Pinpoint the cell where the given text exists, returning its (X, Y) midpoint coordinate. 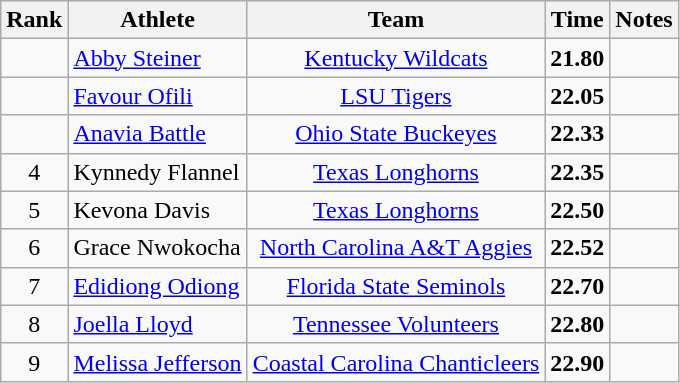
LSU Tigers (396, 96)
Anavia Battle (158, 134)
22.80 (578, 324)
5 (34, 210)
Kevona Davis (158, 210)
6 (34, 248)
Time (578, 20)
Edidiong Odiong (158, 286)
Notes (644, 20)
Melissa Jefferson (158, 362)
Abby Steiner (158, 58)
22.35 (578, 172)
7 (34, 286)
22.90 (578, 362)
21.80 (578, 58)
9 (34, 362)
Kentucky Wildcats (396, 58)
Joella Lloyd (158, 324)
22.52 (578, 248)
8 (34, 324)
Rank (34, 20)
Grace Nwokocha (158, 248)
22.33 (578, 134)
Coastal Carolina Chanticleers (396, 362)
Ohio State Buckeyes (396, 134)
22.05 (578, 96)
Tennessee Volunteers (396, 324)
Team (396, 20)
Favour Ofili (158, 96)
Kynnedy Flannel (158, 172)
22.50 (578, 210)
4 (34, 172)
22.70 (578, 286)
North Carolina A&T Aggies (396, 248)
Florida State Seminols (396, 286)
Athlete (158, 20)
